Detect which cell encompasses the target text, then output its [x, y] center coordinate. 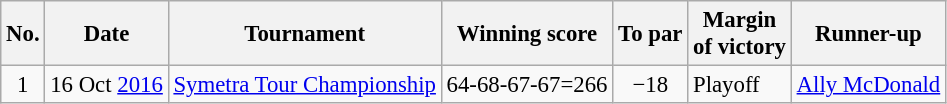
Date [106, 34]
Runner-up [868, 34]
Winning score [527, 34]
16 Oct 2016 [106, 85]
To par [650, 34]
No. [23, 34]
Tournament [304, 34]
1 [23, 85]
Symetra Tour Championship [304, 85]
64-68-67-67=266 [527, 85]
Playoff [740, 85]
−18 [650, 85]
Marginof victory [740, 34]
Ally McDonald [868, 85]
